From the cell containing the given text, extract its center point as (X, Y) coordinate. 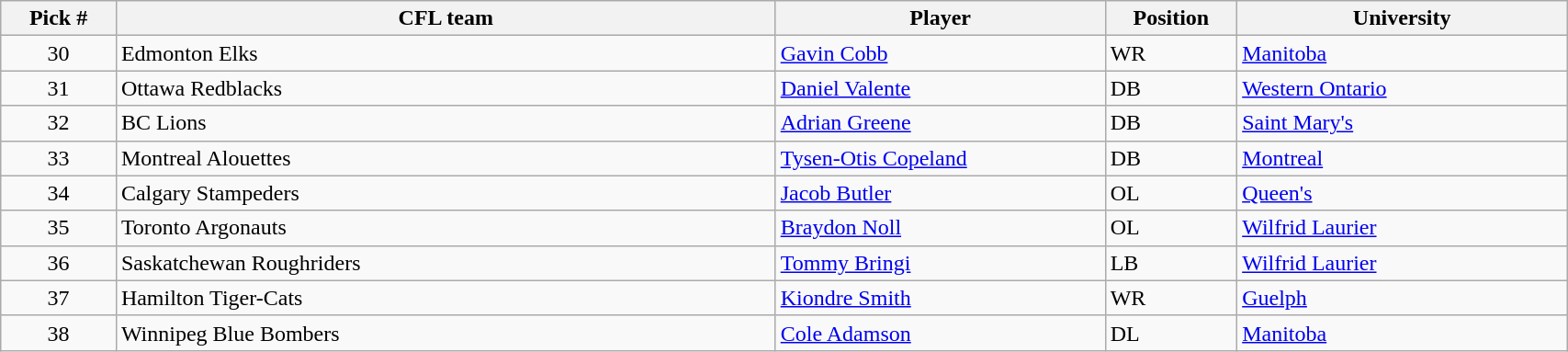
Western Ontario (1402, 88)
Adrian Greene (941, 123)
Tommy Bringi (941, 263)
30 (59, 53)
Calgary Stampeders (446, 193)
Queen's (1402, 193)
Winnipeg Blue Bombers (446, 333)
38 (59, 333)
Jacob Butler (941, 193)
33 (59, 158)
Montreal Alouettes (446, 158)
34 (59, 193)
35 (59, 228)
LB (1171, 263)
Ottawa Redblacks (446, 88)
Cole Adamson (941, 333)
University (1402, 18)
Tysen-Otis Copeland (941, 158)
Toronto Argonauts (446, 228)
Position (1171, 18)
Gavin Cobb (941, 53)
Montreal (1402, 158)
31 (59, 88)
Saskatchewan Roughriders (446, 263)
Pick # (59, 18)
37 (59, 298)
Player (941, 18)
Saint Mary's (1402, 123)
32 (59, 123)
Braydon Noll (941, 228)
Edmonton Elks (446, 53)
Guelph (1402, 298)
Daniel Valente (941, 88)
BC Lions (446, 123)
CFL team (446, 18)
Hamilton Tiger-Cats (446, 298)
DL (1171, 333)
Kiondre Smith (941, 298)
36 (59, 263)
